Return the (x, y) coordinate for the center point of the cell that contains the specified text.  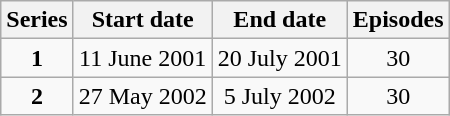
20 July 2001 (280, 58)
27 May 2002 (142, 96)
2 (37, 96)
Episodes (398, 20)
Series (37, 20)
1 (37, 58)
End date (280, 20)
11 June 2001 (142, 58)
5 July 2002 (280, 96)
Start date (142, 20)
